Find where the given text appears and provide that cell's center as [X, Y] coordinate. 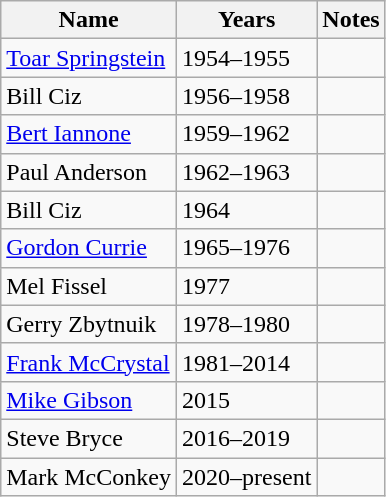
1978–1980 [246, 324]
Mel Fissel [89, 286]
1959–1962 [246, 134]
1956–1958 [246, 96]
2016–2019 [246, 438]
Years [246, 20]
Toar Springstein [89, 58]
Mike Gibson [89, 400]
Bert Iannone [89, 134]
Name [89, 20]
Frank McCrystal [89, 362]
1965–1976 [246, 248]
Steve Bryce [89, 438]
Paul Anderson [89, 172]
2015 [246, 400]
2020–present [246, 477]
1964 [246, 210]
Gerry Zbytnuik [89, 324]
1954–1955 [246, 58]
Mark McConkey [89, 477]
Gordon Currie [89, 248]
1962–1963 [246, 172]
Notes [351, 20]
1981–2014 [246, 362]
1977 [246, 286]
